Find where the given text appears and provide that cell's center as [X, Y] coordinate. 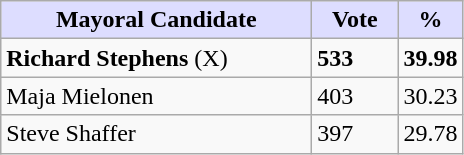
30.23 [430, 96]
Maja Mielonen [156, 96]
397 [355, 134]
403 [355, 96]
29.78 [430, 134]
39.98 [430, 58]
533 [355, 58]
Mayoral Candidate [156, 20]
Steve Shaffer [156, 134]
% [430, 20]
Richard Stephens (X) [156, 58]
Vote [355, 20]
